Capture the cell that displays the provided text and extract its (x, y) central coordinate. 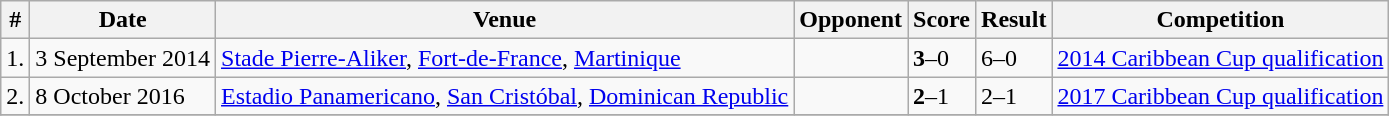
6–0 (1014, 58)
# (16, 20)
Stade Pierre-Aliker, Fort-de-France, Martinique (505, 58)
3 September 2014 (123, 58)
Competition (1220, 20)
3–0 (942, 58)
1. (16, 58)
2. (16, 96)
Date (123, 20)
Opponent (851, 20)
Estadio Panamericano, San Cristóbal, Dominican Republic (505, 96)
Result (1014, 20)
Venue (505, 20)
2017 Caribbean Cup qualification (1220, 96)
2014 Caribbean Cup qualification (1220, 58)
Score (942, 20)
8 October 2016 (123, 96)
